Pinpoint the cell where the given text exists, returning its [x, y] midpoint coordinate. 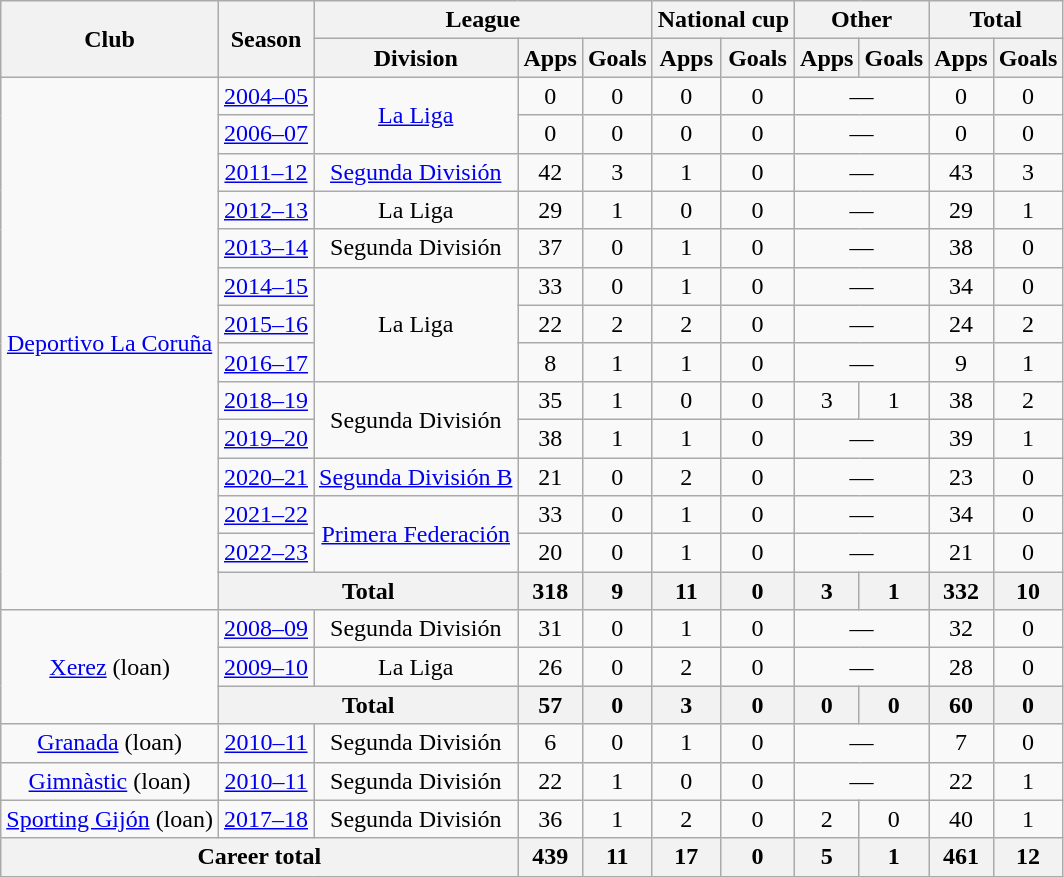
2021–22 [266, 515]
2019–20 [266, 438]
439 [550, 857]
2012–13 [266, 210]
31 [550, 629]
17 [686, 857]
Other [862, 20]
Primera Federación [416, 534]
Gimnàstic (loan) [110, 781]
461 [961, 857]
36 [550, 819]
Division [416, 58]
2017–18 [266, 819]
2016–17 [266, 362]
5 [827, 857]
2014–15 [266, 286]
2013–14 [266, 248]
39 [961, 438]
42 [550, 172]
318 [550, 591]
Club [110, 39]
10 [1028, 591]
28 [961, 667]
12 [1028, 857]
2015–16 [266, 324]
Season [266, 39]
2020–21 [266, 477]
2018–19 [266, 400]
37 [550, 248]
43 [961, 172]
26 [550, 667]
2006–07 [266, 134]
40 [961, 819]
2022–23 [266, 553]
32 [961, 629]
League [484, 20]
7 [961, 743]
35 [550, 400]
6 [550, 743]
Deportivo La Coruña [110, 344]
Sporting Gijón (loan) [110, 819]
23 [961, 477]
National cup [723, 20]
8 [550, 362]
Xerez (loan) [110, 667]
57 [550, 705]
Granada (loan) [110, 743]
20 [550, 553]
2008–09 [266, 629]
2011–12 [266, 172]
Career total [260, 857]
2009–10 [266, 667]
Segunda División B [416, 477]
2004–05 [266, 96]
332 [961, 591]
24 [961, 324]
60 [961, 705]
